Determine the [X, Y] coordinate at the center of the cell enclosing the given text.  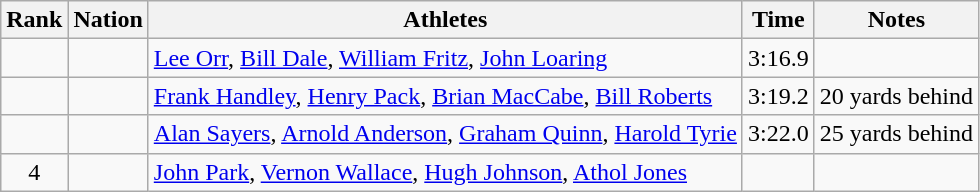
3:16.9 [778, 58]
Athletes [445, 20]
Notes [896, 20]
25 yards behind [896, 134]
John Park, Vernon Wallace, Hugh Johnson, Athol Jones [445, 172]
20 yards behind [896, 96]
4 [34, 172]
Time [778, 20]
3:19.2 [778, 96]
Rank [34, 20]
Lee Orr, Bill Dale, William Fritz, John Loaring [445, 58]
Alan Sayers, Arnold Anderson, Graham Quinn, Harold Tyrie [445, 134]
Frank Handley, Henry Pack, Brian MacCabe, Bill Roberts [445, 96]
Nation [108, 20]
3:22.0 [778, 134]
